Identify which cell holds the provided text, then report its [X, Y] central coordinate. 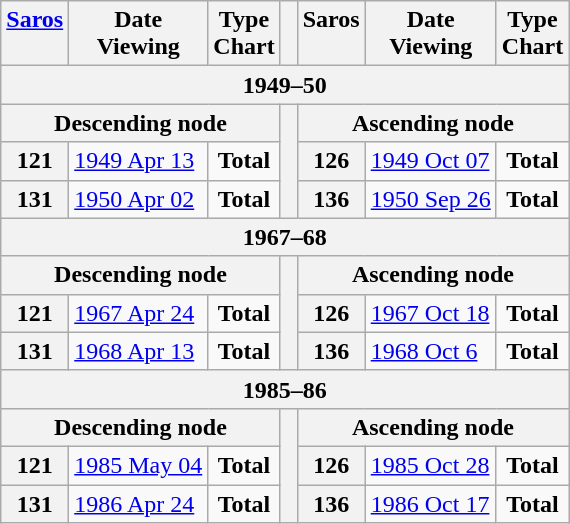
1949 Oct 07 [430, 161]
1985 May 04 [138, 465]
1986 Oct 17 [430, 503]
1985 Oct 28 [430, 465]
1967–68 [285, 237]
1968 Apr 13 [138, 351]
1986 Apr 24 [138, 503]
1949–50 [285, 85]
1967 Oct 18 [430, 313]
1985–86 [285, 389]
1967 Apr 24 [138, 313]
1968 Oct 6 [430, 351]
1950 Sep 26 [430, 199]
1949 Apr 13 [138, 161]
1950 Apr 02 [138, 199]
